Scan for the cell matching the given text and deliver its (X, Y) coordinate at center. 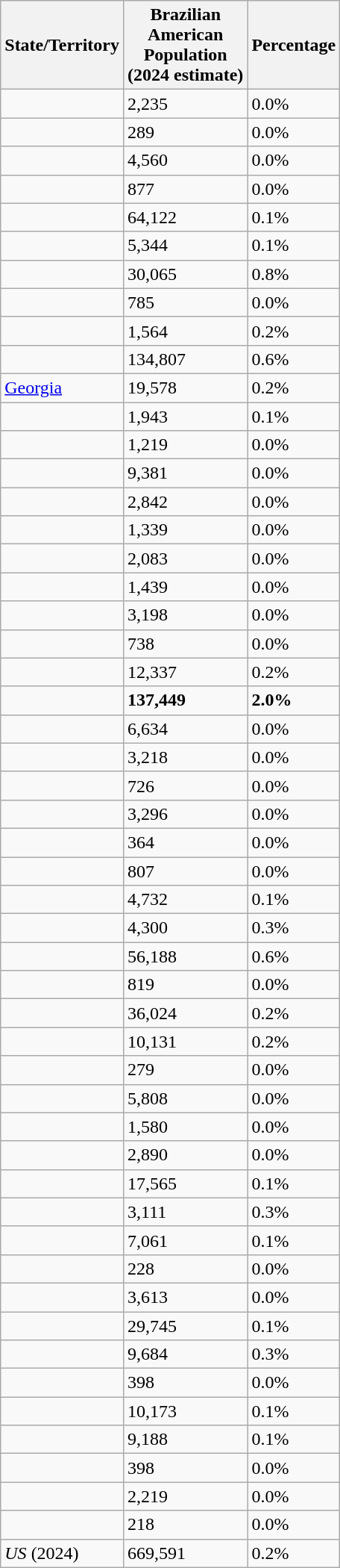
4,732 (186, 900)
279 (186, 1070)
29,745 (186, 1325)
1,564 (186, 331)
36,024 (186, 1013)
3,296 (186, 814)
7,061 (186, 1240)
0.8% (294, 274)
3,218 (186, 757)
5,808 (186, 1098)
4,300 (186, 928)
4,560 (186, 161)
3,613 (186, 1297)
19,578 (186, 388)
2,890 (186, 1155)
669,591 (186, 1553)
738 (186, 644)
56,188 (186, 956)
17,565 (186, 1183)
6,634 (186, 729)
12,337 (186, 672)
877 (186, 189)
Georgia (63, 388)
134,807 (186, 359)
2,235 (186, 104)
9,188 (186, 1440)
785 (186, 302)
364 (186, 842)
9,381 (186, 473)
64,122 (186, 217)
US (2024) (63, 1553)
30,065 (186, 274)
2,219 (186, 1496)
State/Territory (63, 45)
218 (186, 1525)
9,684 (186, 1354)
819 (186, 985)
289 (186, 132)
Percentage (294, 45)
BrazilianAmericanPopulation(2024 estimate) (186, 45)
3,111 (186, 1212)
228 (186, 1269)
1,943 (186, 416)
1,439 (186, 587)
2,842 (186, 502)
2.0% (294, 700)
2,083 (186, 559)
10,131 (186, 1042)
10,173 (186, 1411)
726 (186, 785)
137,449 (186, 700)
5,344 (186, 246)
3,198 (186, 615)
1,339 (186, 530)
1,580 (186, 1127)
1,219 (186, 445)
807 (186, 871)
